Provide the (X, Y) coordinate of the cell's center where the given text is located.  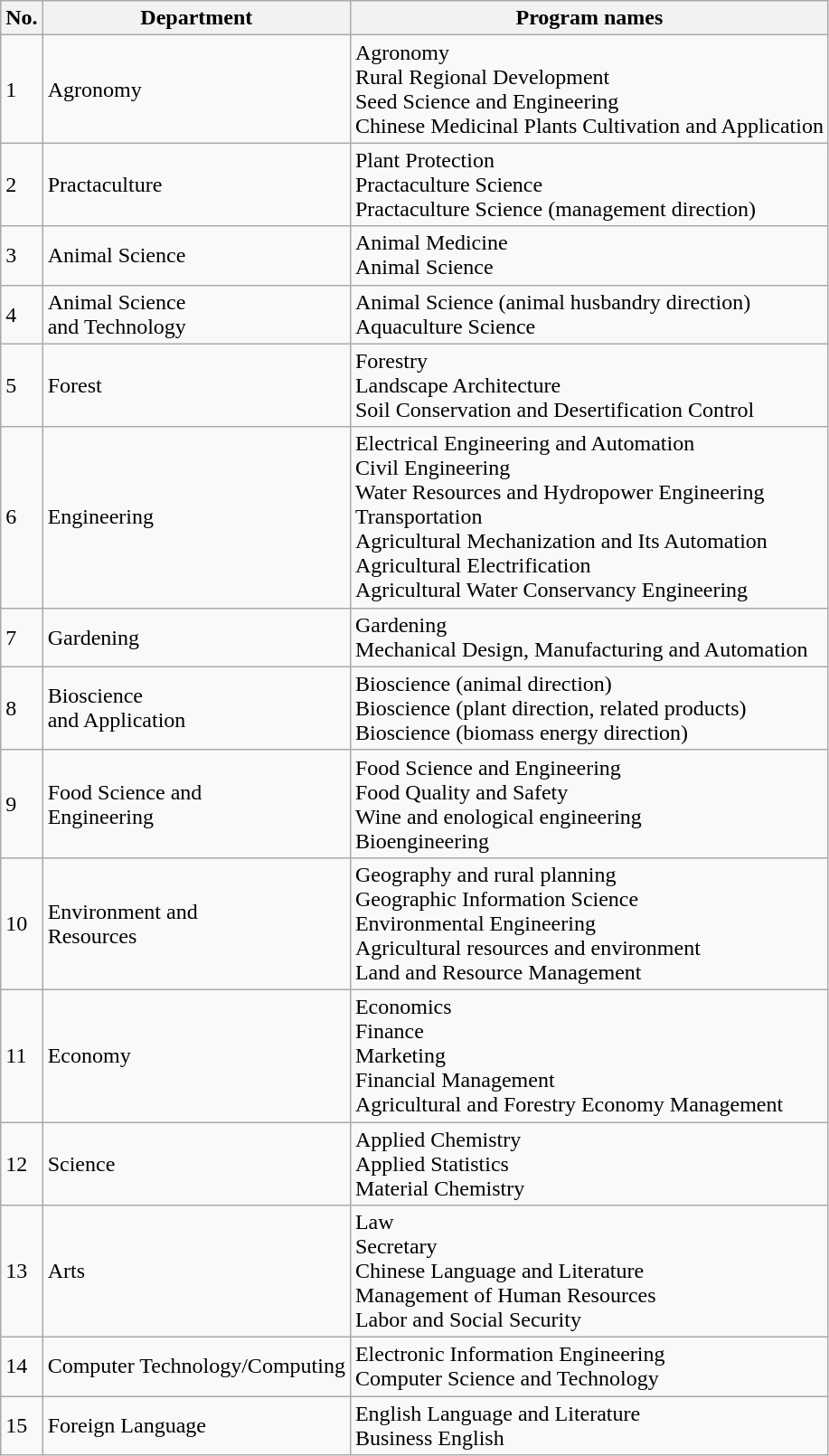
Program names (589, 18)
Applied ChemistryApplied StatisticsMaterial Chemistry (589, 1163)
Plant ProtectionPractaculture SciencePractaculture Science (management direction) (589, 184)
EconomicsFinanceMarketingFinancial ManagementAgricultural and Forestry Economy Management (589, 1055)
Foreign Language (196, 1425)
Practaculture (196, 184)
Food Science and EngineeringFood Quality and SafetyWine and enological engineeringBioengineering (589, 803)
4 (22, 315)
11 (22, 1055)
Science (196, 1163)
5 (22, 385)
LawSecretaryChinese Language and LiteratureManagement of Human ResourcesLabor and Social Security (589, 1272)
ForestryLandscape ArchitectureSoil Conservation and Desertification Control (589, 385)
Economy (196, 1055)
12 (22, 1163)
Department (196, 18)
Food Science andEngineering (196, 803)
1 (22, 89)
10 (22, 923)
Engineering (196, 517)
8 (22, 708)
Agronomy (196, 89)
Animal Scienceand Technology (196, 315)
6 (22, 517)
Computer Technology/Computing (196, 1367)
Environment andResources (196, 923)
13 (22, 1272)
Gardening (196, 637)
Bioscienceand Application (196, 708)
Animal Science (196, 255)
Arts (196, 1272)
Forest (196, 385)
3 (22, 255)
7 (22, 637)
14 (22, 1367)
GardeningMechanical Design, Manufacturing and Automation (589, 637)
15 (22, 1425)
No. (22, 18)
Geography and rural planningGeographic Information ScienceEnvironmental EngineeringAgricultural resources and environmentLand and Resource Management (589, 923)
9 (22, 803)
Animal MedicineAnimal Science (589, 255)
Electronic Information EngineeringComputer Science and Technology (589, 1367)
AgronomyRural Regional DevelopmentSeed Science and EngineeringChinese Medicinal Plants Cultivation and Application (589, 89)
2 (22, 184)
Animal Science (animal husbandry direction)Aquaculture Science (589, 315)
Bioscience (animal direction)Bioscience (plant direction, related products)Bioscience (biomass energy direction) (589, 708)
English Language and LiteratureBusiness English (589, 1425)
